From the cell containing the given text, extract its center point as [x, y] coordinate. 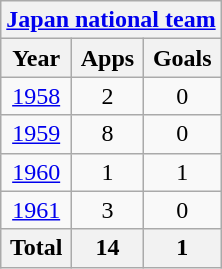
1960 [36, 172]
Goals [182, 58]
Year [36, 58]
Japan national team [111, 20]
14 [108, 248]
2 [108, 96]
8 [108, 134]
1958 [36, 96]
Apps [108, 58]
3 [108, 210]
1961 [36, 210]
Total [36, 248]
1959 [36, 134]
